Search for the cell housing the specified text and yield its [x, y] center coordinate. 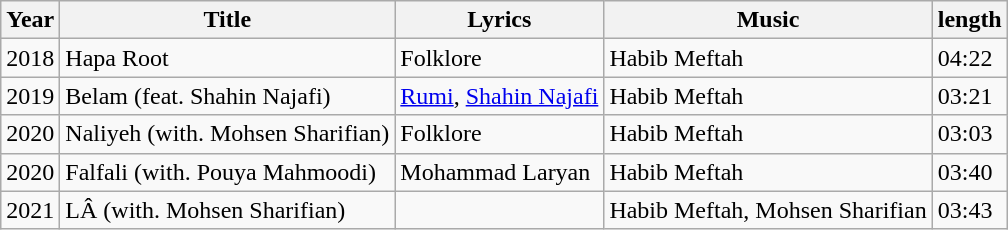
Falfali (with. Pouya Mahmoodi) [228, 172]
03:43 [970, 210]
Hapa Root [228, 58]
LÂ (with. Mohsen Sharifian) [228, 210]
04:22 [970, 58]
Lyrics [500, 20]
2018 [30, 58]
Music [768, 20]
length [970, 20]
03:03 [970, 134]
2019 [30, 96]
Naliyeh (with. Mohsen Sharifian) [228, 134]
Title [228, 20]
Belam (feat. Shahin Najafi) [228, 96]
03:21 [970, 96]
Year [30, 20]
2021 [30, 210]
03:40 [970, 172]
Mohammad Laryan [500, 172]
Habib Meftah, Mohsen Sharifian [768, 210]
Rumi, Shahin Najafi [500, 96]
